Return the (X, Y) coordinate for the center point of the cell that contains the specified text.  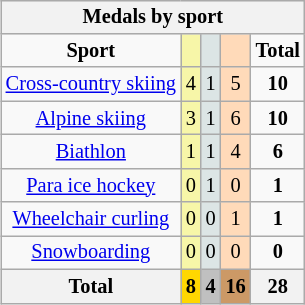
Biathlon (91, 152)
28 (278, 286)
Medals by sport (153, 17)
3 (191, 118)
5 (236, 84)
Cross-country skiing (91, 84)
Wheelchair curling (91, 219)
Sport (91, 51)
16 (236, 286)
Snowboarding (91, 253)
Alpine skiing (91, 118)
Para ice hockey (91, 185)
8 (191, 286)
